Provide the [x, y] coordinate of the cell's center where the given text is located.  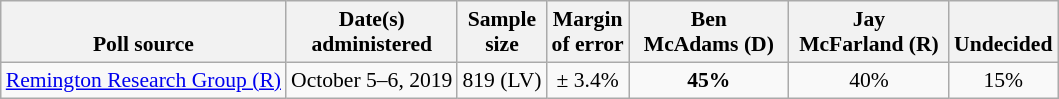
October 5–6, 2019 [372, 80]
Poll source [144, 32]
819 (LV) [502, 80]
± 3.4% [588, 80]
BenMcAdams (D) [709, 32]
Samplesize [502, 32]
Date(s)administered [372, 32]
Marginof error [588, 32]
45% [709, 80]
JayMcFarland (R) [869, 32]
15% [1003, 80]
40% [869, 80]
Remington Research Group (R) [144, 80]
Undecided [1003, 32]
